Output the (x, y) coordinate of the center of the cell containing the given text.  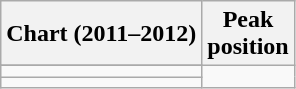
Peakposition (248, 34)
Chart (2011–2012) (102, 34)
